For the text-containing cell, return its midpoint in [X, Y] coordinate format. 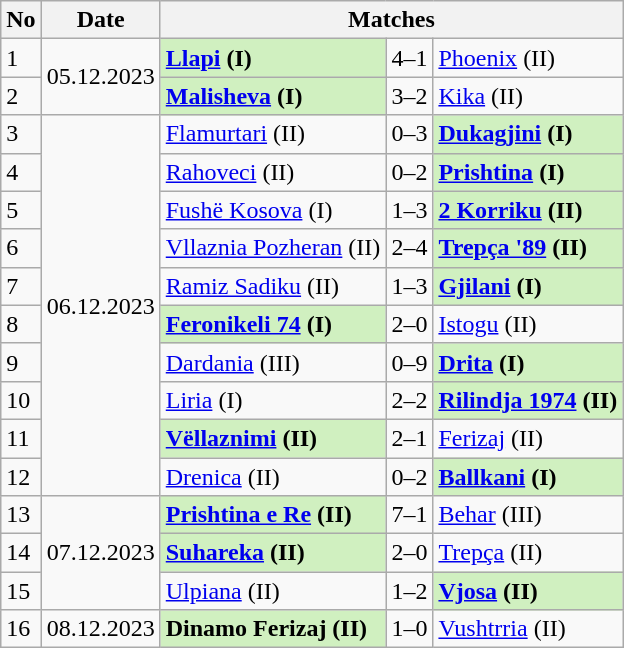
1–2 [410, 591]
Vjosa (II) [528, 591]
Istogu (II) [528, 324]
6 [21, 248]
12 [21, 477]
Ulpiana (II) [273, 591]
Date [100, 20]
2–2 [410, 400]
16 [21, 629]
Dukagjini (I) [528, 134]
2 Korriku (II) [528, 210]
13 [21, 515]
Trepça '89 (II) [528, 248]
1–0 [410, 629]
Kika (II) [528, 96]
11 [21, 438]
Suhareka (II) [273, 553]
08.12.2023 [100, 629]
2 [21, 96]
0–3 [410, 134]
Trepça (II) [528, 553]
Gjilani (I) [528, 286]
15 [21, 591]
Flamurtari (II) [273, 134]
07.12.2023 [100, 553]
Rahoveci (II) [273, 172]
Feronikeli 74 (I) [273, 324]
Ramiz Sadiku (II) [273, 286]
3–2 [410, 96]
Ballkani (I) [528, 477]
Vushtrria (II) [528, 629]
05.12.2023 [100, 77]
0–9 [410, 362]
Rilindja 1974 (II) [528, 400]
Vllaznia Pozheran (II) [273, 248]
Drenica (II) [273, 477]
8 [21, 324]
1 [21, 58]
Drita (I) [528, 362]
2–4 [410, 248]
4–1 [410, 58]
Prishtina e Re (II) [273, 515]
10 [21, 400]
5 [21, 210]
7–1 [410, 515]
Malisheva (I) [273, 96]
7 [21, 286]
2–1 [410, 438]
9 [21, 362]
3 [21, 134]
Dinamo Ferizaj (II) [273, 629]
Phoenix (II) [528, 58]
Dardania (III) [273, 362]
Ferizaj (II) [528, 438]
Liria (I) [273, 400]
14 [21, 553]
4 [21, 172]
Llapi (I) [273, 58]
06.12.2023 [100, 306]
Matches [391, 20]
No [21, 20]
Fushë Kosova (I) [273, 210]
Vëllaznimi (II) [273, 438]
Prishtina (I) [528, 172]
Behar (III) [528, 515]
